Return the [x, y] coordinate for the center point of the cell that contains the specified text.  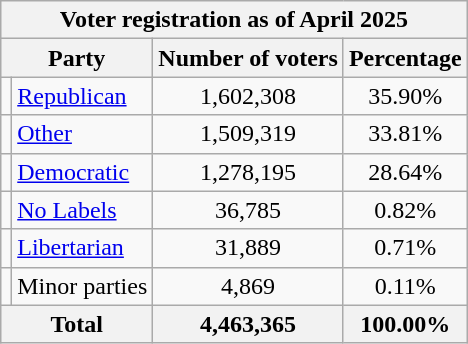
31,889 [248, 248]
1,602,308 [248, 96]
36,785 [248, 210]
Libertarian [82, 248]
4,463,365 [248, 324]
No Labels [82, 210]
28.64% [405, 172]
33.81% [405, 134]
Number of voters [248, 58]
1,278,195 [248, 172]
0.11% [405, 286]
100.00% [405, 324]
Total [77, 324]
0.82% [405, 210]
1,509,319 [248, 134]
Republican [82, 96]
0.71% [405, 248]
35.90% [405, 96]
Percentage [405, 58]
Voter registration as of April 2025 [234, 20]
4,869 [248, 286]
Other [82, 134]
Minor parties [82, 286]
Party [77, 58]
Democratic [82, 172]
